Determine the [x, y] coordinate at the center of the cell enclosing the given text.  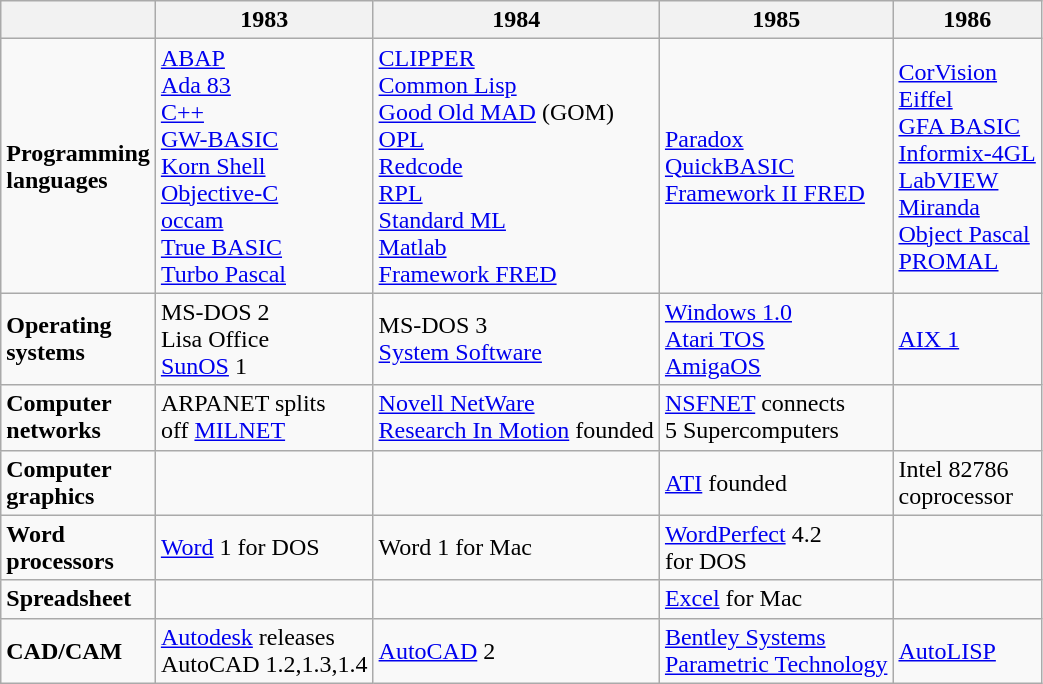
NSFNET connects5 Supercomputers [776, 418]
CAD/CAM [78, 650]
Intel 82786coprocessor [967, 482]
ATI founded [776, 482]
Computernetworks [78, 418]
Windows 1.0Atari TOSAmigaOS [776, 339]
WordPerfect 4.2for DOS [776, 548]
ARPANET splits off MILNET [264, 418]
Bentley SystemsParametric Technology [776, 650]
Wordprocessors [78, 548]
Word 1 for Mac [516, 548]
1985 [776, 20]
1984 [516, 20]
MS-DOS 3System Software [516, 339]
Excel for Mac [776, 599]
AutoLISP [967, 650]
AIX 1 [967, 339]
Programminglanguages [78, 166]
CLIPPERCommon Lisp Good Old MAD (GOM)OPLRedcodeRPLStandard MLMatlabFramework FRED [516, 166]
Autodesk releasesAutoCAD 1.2,1.3,1.4 [264, 650]
Word 1 for DOS [264, 548]
MS-DOS 2Lisa OfficeSunOS 1 [264, 339]
Spreadsheet [78, 599]
ParadoxQuickBASICFramework II FRED [776, 166]
AutoCAD 2 [516, 650]
1986 [967, 20]
Operatingsystems [78, 339]
CorVisionEiffelGFA BASICInformix-4GLLabVIEWMirandaObject PascalPROMAL [967, 166]
ABAPAda 83 C++GW-BASICKorn ShellObjective-CoccamTrue BASICTurbo Pascal [264, 166]
Computergraphics [78, 482]
1983 [264, 20]
Novell NetWareResearch In Motion founded [516, 418]
